Capture the cell that displays the provided text and extract its (X, Y) central coordinate. 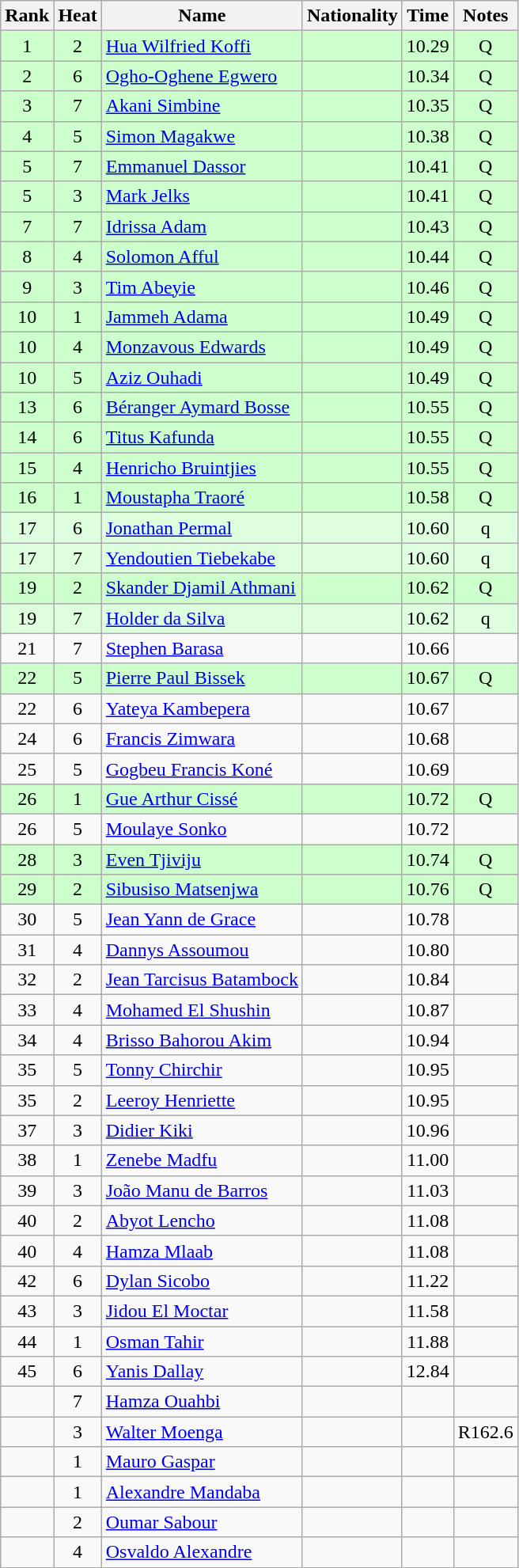
24 (27, 738)
Skander Djamil Athmani (202, 588)
Sibusiso Matsenjwa (202, 890)
10.38 (427, 136)
Solomon Afful (202, 256)
28 (27, 859)
Béranger Aymard Bosse (202, 408)
14 (27, 438)
10.80 (427, 950)
Tim Abeyie (202, 287)
Yendoutien Tiebekabe (202, 558)
Didier Kiki (202, 1130)
Akani Simbine (202, 106)
30 (27, 920)
Emmanuel Dassor (202, 166)
Stephen Barasa (202, 648)
10.66 (427, 648)
11.58 (427, 1311)
Moulaye Sonko (202, 829)
12.84 (427, 1372)
10.94 (427, 1040)
Time (427, 16)
R162.6 (486, 1432)
11.00 (427, 1160)
13 (27, 408)
Heat (78, 16)
Idrissa Adam (202, 226)
Mark Jelks (202, 196)
10.96 (427, 1130)
Mohamed El Shushin (202, 1010)
Jonathan Permal (202, 528)
10.68 (427, 738)
Leeroy Henriette (202, 1100)
10.76 (427, 890)
Dannys Assoumou (202, 950)
10.29 (427, 46)
João Manu de Barros (202, 1190)
Even Tjiviju (202, 859)
Henricho Bruintjies (202, 468)
Mauro Gaspar (202, 1462)
15 (27, 468)
Nationality (352, 16)
Monzavous Edwards (202, 347)
Osman Tahir (202, 1342)
10.43 (427, 226)
39 (27, 1190)
32 (27, 980)
Notes (486, 16)
Jidou El Moctar (202, 1311)
10.44 (427, 256)
10.46 (427, 287)
25 (27, 769)
Jean Tarcisus Batambock (202, 980)
10.34 (427, 76)
Gogbeu Francis Koné (202, 769)
Gue Arthur Cissé (202, 799)
11.88 (427, 1342)
10.84 (427, 980)
43 (27, 1311)
37 (27, 1130)
Hamza Mlaab (202, 1251)
Abyot Lencho (202, 1221)
Yateya Kambepera (202, 708)
10.69 (427, 769)
33 (27, 1010)
Titus Kafunda (202, 438)
9 (27, 287)
42 (27, 1281)
Alexandre Mandaba (202, 1492)
Rank (27, 16)
10.58 (427, 498)
45 (27, 1372)
10.35 (427, 106)
Osvaldo Alexandre (202, 1552)
16 (27, 498)
Hamza Ouahbi (202, 1402)
Brisso Bahorou Akim (202, 1040)
Walter Moenga (202, 1432)
Holder da Silva (202, 618)
34 (27, 1040)
Tonny Chirchir (202, 1070)
11.22 (427, 1281)
Hua Wilfried Koffi (202, 46)
Pierre Paul Bissek (202, 678)
Francis Zimwara (202, 738)
Zenebe Madfu (202, 1160)
Moustapha Traoré (202, 498)
Yanis Dallay (202, 1372)
Dylan Sicobo (202, 1281)
Ogho-Oghene Egwero (202, 76)
8 (27, 256)
29 (27, 890)
11.03 (427, 1190)
Oumar Sabour (202, 1522)
Jean Yann de Grace (202, 920)
10.87 (427, 1010)
21 (27, 648)
Jammeh Adama (202, 317)
31 (27, 950)
38 (27, 1160)
10.78 (427, 920)
Aziz Ouhadi (202, 378)
Simon Magakwe (202, 136)
Name (202, 16)
10.74 (427, 859)
44 (27, 1342)
